Return (X, Y) of the center of cell containing provided text 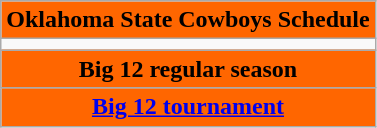
Big 12 tournament (188, 107)
Big 12 regular season (188, 69)
Oklahoma State Cowboys Schedule (188, 20)
